Provide the [X, Y] coordinate of the cell's center where the given text is located.  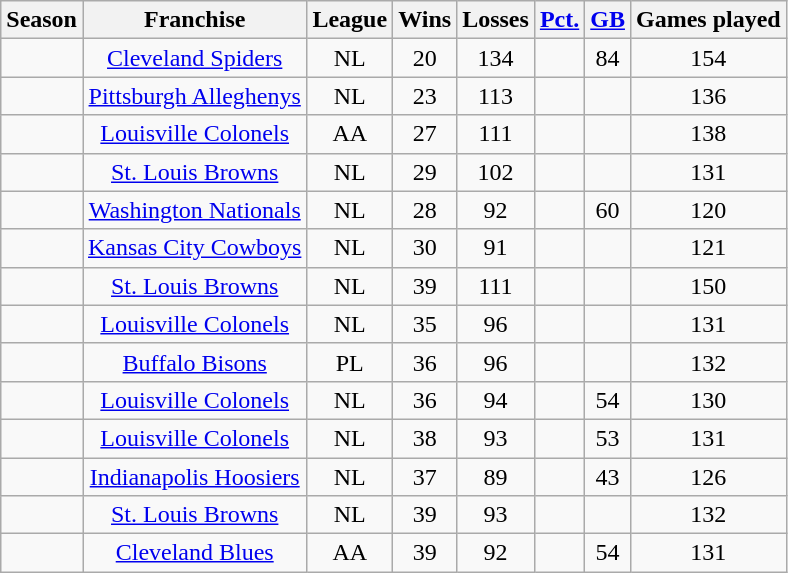
37 [425, 477]
27 [425, 134]
126 [708, 477]
150 [708, 286]
154 [708, 58]
53 [608, 438]
121 [708, 248]
28 [425, 210]
Losses [496, 20]
Cleveland Spiders [194, 58]
134 [496, 58]
43 [608, 477]
Wins [425, 20]
Indianapolis Hoosiers [194, 477]
Games played [708, 20]
Buffalo Bisons [194, 362]
Franchise [194, 20]
84 [608, 58]
35 [425, 324]
91 [496, 248]
113 [496, 96]
130 [708, 400]
Pct. [559, 20]
League [350, 20]
Pittsburgh Alleghenys [194, 96]
Kansas City Cowboys [194, 248]
Season [42, 20]
120 [708, 210]
89 [496, 477]
138 [708, 134]
30 [425, 248]
38 [425, 438]
23 [425, 96]
102 [496, 172]
136 [708, 96]
GB [608, 20]
94 [496, 400]
PL [350, 362]
20 [425, 58]
Washington Nationals [194, 210]
Cleveland Blues [194, 553]
29 [425, 172]
60 [608, 210]
